Return (x, y) of the center of cell containing provided text 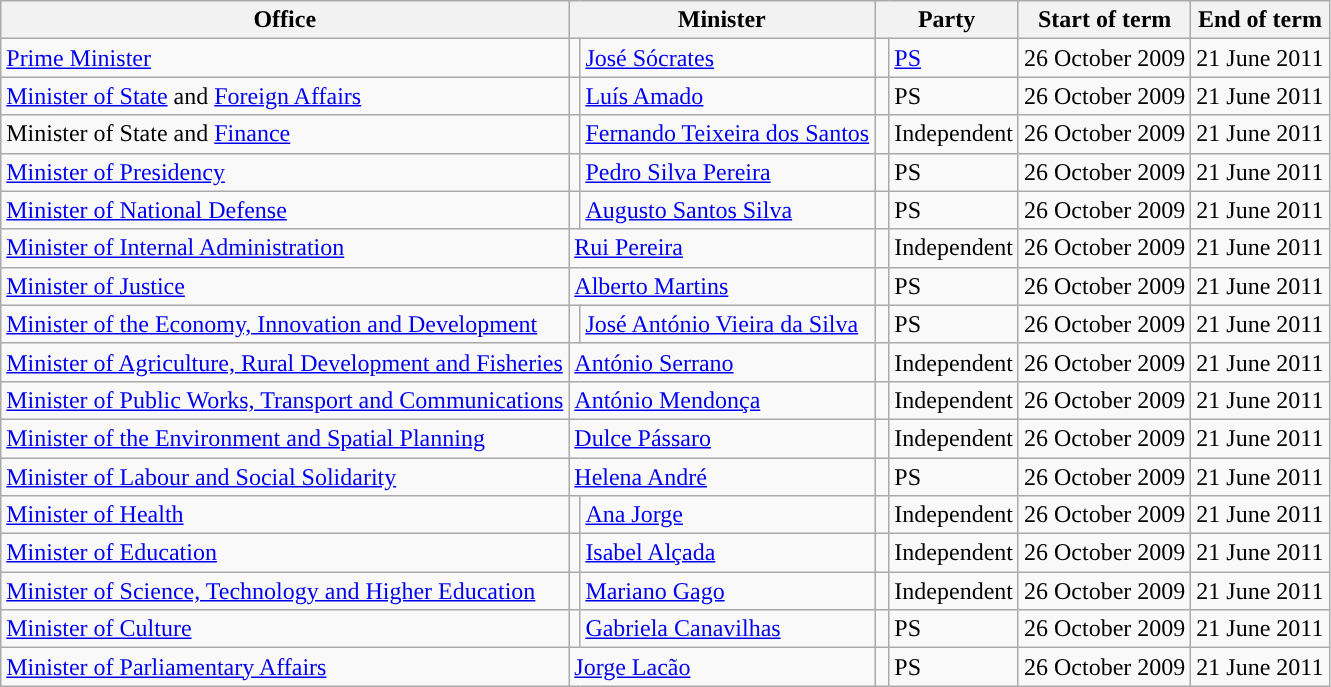
António Mendonça (722, 400)
Minister of Science, Technology and Higher Education (285, 591)
Minister of Internal Administration (285, 248)
Minister of the Economy, Innovation and Development (285, 324)
José António Vieira da Silva (728, 324)
António Serrano (722, 362)
Isabel Alçada (728, 553)
Augusto Santos Silva (728, 210)
Minister (722, 20)
Gabriela Canavilhas (728, 629)
Minister of Health (285, 515)
Minister of Presidency (285, 172)
Pedro Silva Pereira (728, 172)
Minister of Agriculture, Rural Development and Fisheries (285, 362)
Minister of Labour and Social Solidarity (285, 477)
End of term (1260, 20)
Start of term (1104, 20)
Prime Minister (285, 58)
Rui Pereira (722, 248)
Minister of Parliamentary Affairs (285, 667)
Office (285, 20)
Jorge Lacão (722, 667)
Minister of Justice (285, 286)
Minister of National Defense (285, 210)
Mariano Gago (728, 591)
Minister of Public Works, Transport and Communications (285, 400)
Minister of State and Finance (285, 134)
Luís Amado (728, 96)
José Sócrates (728, 58)
Minister of the Environment and Spatial Planning (285, 438)
Minister of Culture (285, 629)
Alberto Martins (722, 286)
Fernando Teixeira dos Santos (728, 134)
Dulce Pássaro (722, 438)
Minister of Education (285, 553)
Helena André (722, 477)
Party (947, 20)
Minister of State and Foreign Affairs (285, 96)
Ana Jorge (728, 515)
